Output the (X, Y) coordinate of the center of the cell containing the given text.  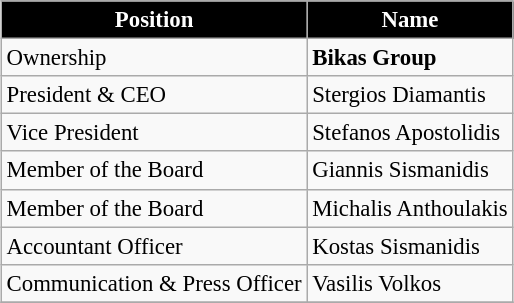
Vasilis Volkos (410, 283)
President & CEO (154, 95)
Bikas Group (410, 58)
Stefanos Apostolidis (410, 133)
Vice President (154, 133)
Giannis Sismanidis (410, 170)
Accountant Officer (154, 246)
Stergios Diamantis (410, 95)
Michalis Anthoulakis (410, 208)
Ownership (154, 58)
Communication & Press Officer (154, 283)
Name (410, 20)
Position (154, 20)
Kostas Sismanidis (410, 246)
